Detect which cell encompasses the target text, then output its [x, y] center coordinate. 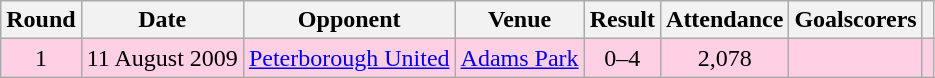
Round [41, 20]
Attendance [725, 20]
0–4 [622, 58]
Goalscorers [856, 20]
Venue [520, 20]
Date [162, 20]
Result [622, 20]
1 [41, 58]
2,078 [725, 58]
Peterborough United [349, 58]
Adams Park [520, 58]
11 August 2009 [162, 58]
Opponent [349, 20]
